Pinpoint the cell where the given text exists, returning its (x, y) midpoint coordinate. 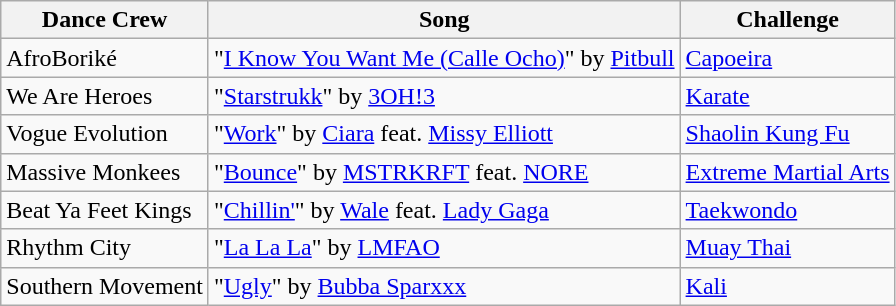
"Ugly" by Bubba Sparxxx (444, 286)
Capoeira (788, 58)
"Chillin'" by Wale feat. Lady Gaga (444, 210)
Rhythm City (105, 248)
Dance Crew (105, 20)
Karate (788, 96)
"Bounce" by MSTRKRFT feat. NORE (444, 172)
"Work" by Ciara feat. Missy Elliott (444, 134)
"Starstrukk" by 3OH!3 (444, 96)
Extreme Martial Arts (788, 172)
Beat Ya Feet Kings (105, 210)
AfroBoriké (105, 58)
Kali (788, 286)
Muay Thai (788, 248)
Taekwondo (788, 210)
"I Know You Want Me (Calle Ocho)" by Pitbull (444, 58)
We Are Heroes (105, 96)
Southern Movement (105, 286)
Shaolin Kung Fu (788, 134)
"La La La" by LMFAO (444, 248)
Challenge (788, 20)
Massive Monkees (105, 172)
Song (444, 20)
Vogue Evolution (105, 134)
